Pinpoint the cell where the given text exists, returning its (X, Y) midpoint coordinate. 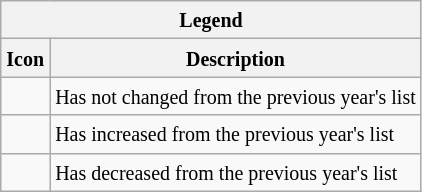
Legend (212, 20)
Has increased from the previous year's list (236, 134)
Icon (26, 58)
Has decreased from the previous year's list (236, 172)
Has not changed from the previous year's list (236, 96)
Description (236, 58)
